Identify which cell holds the provided text, then report its [x, y] central coordinate. 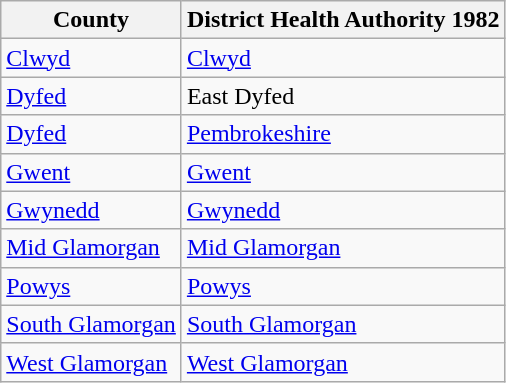
Pembrokeshire [343, 134]
District Health Authority 1982 [343, 20]
East Dyfed [343, 96]
County [92, 20]
